Locate the cell with the specified text and output its [x, y] center coordinate. 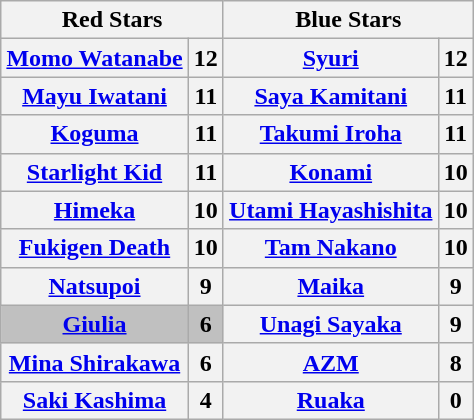
0 [456, 400]
Ruaka [330, 400]
4 [206, 400]
Maika [330, 286]
Utami Hayashishita [330, 210]
Mayu Iwatani [95, 96]
Syuri [330, 58]
Himeka [95, 210]
Blue Stars [348, 20]
Konami [330, 172]
Red Stars [112, 20]
Koguma [95, 134]
AZM [330, 362]
Unagi Sayaka [330, 324]
Natsupoi [95, 286]
Takumi Iroha [330, 134]
Saya Kamitani [330, 96]
Giulia [95, 324]
Starlight Kid [95, 172]
Mina Shirakawa [95, 362]
Saki Kashima [95, 400]
Tam Nakano [330, 248]
Fukigen Death [95, 248]
8 [456, 362]
Momo Watanabe [95, 58]
